Provide the [x, y] coordinate of the cell's center where the given text is located.  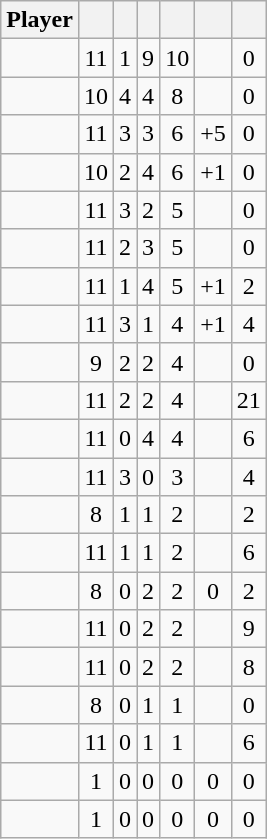
Player [40, 20]
21 [248, 400]
+5 [214, 134]
